Search for the cell housing the specified text and yield its (X, Y) center coordinate. 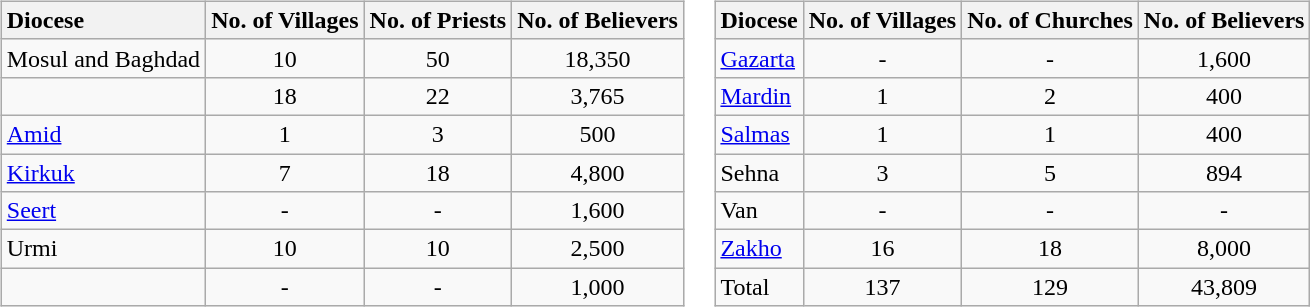
Sehna (759, 173)
5 (1050, 173)
Mosul and Baghdad (103, 58)
137 (882, 287)
16 (882, 249)
22 (438, 96)
No. of Churches (1050, 20)
500 (598, 134)
No. of Priests (438, 20)
129 (1050, 287)
Amid (103, 134)
Seert (103, 211)
Gazarta (759, 58)
Mardin (759, 96)
2 (1050, 96)
Urmi (103, 249)
4,800 (598, 173)
Kirkuk (103, 173)
Zakho (759, 249)
1,000 (598, 287)
7 (285, 173)
3,765 (598, 96)
Van (759, 211)
43,809 (1224, 287)
2,500 (598, 249)
Total (759, 287)
Salmas (759, 134)
18,350 (598, 58)
8,000 (1224, 249)
894 (1224, 173)
50 (438, 58)
